Determine the (X, Y) coordinate at the center of the cell enclosing the given text.  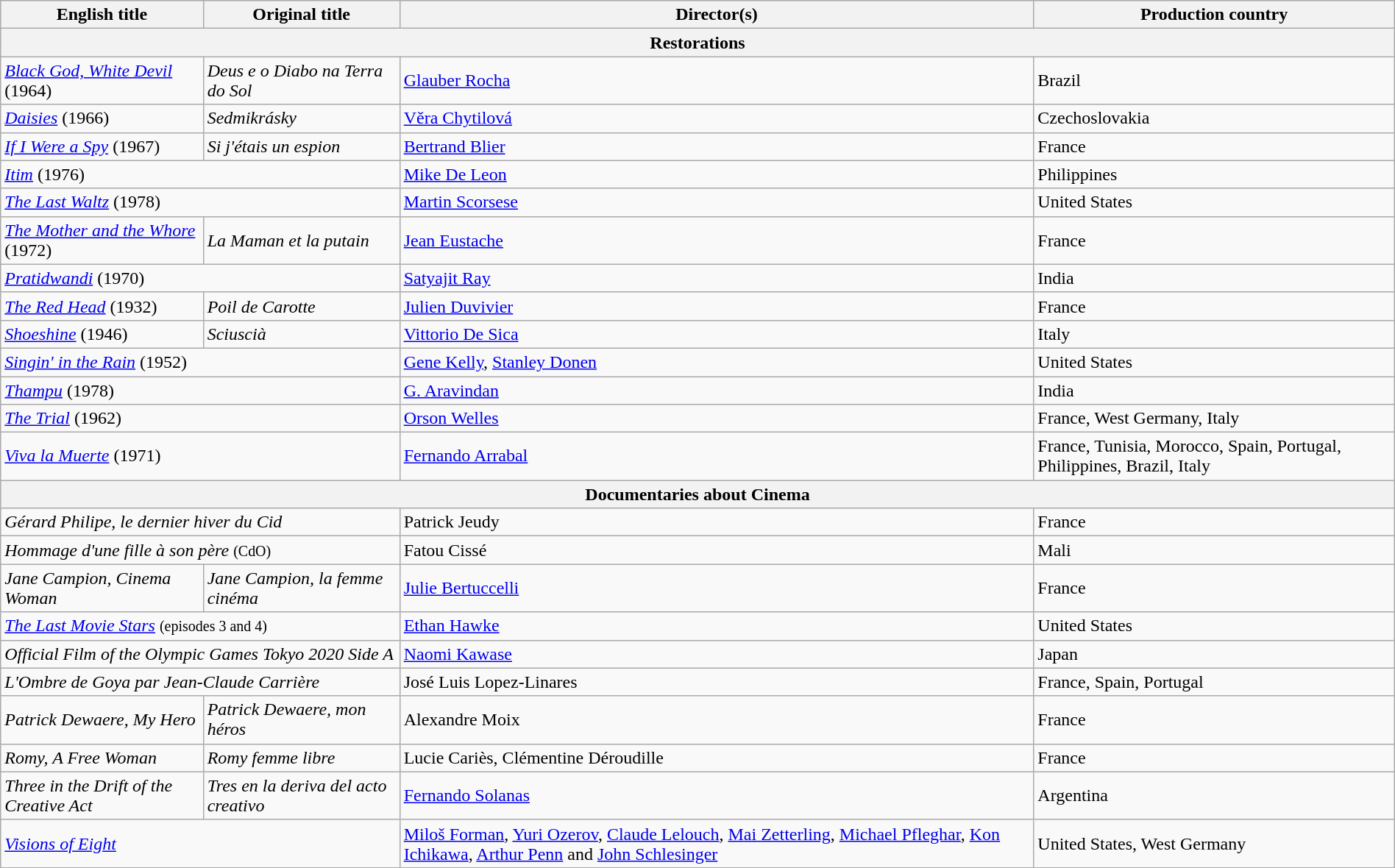
Deus e o Diabo na Terra do Sol (302, 81)
Martin Scorsese (717, 202)
The Last Movie Stars (episodes 3 and 4) (200, 626)
Documentaries about Cinema (697, 494)
G. Aravindan (717, 391)
Vittorio De Sica (717, 334)
Jane Campion, Cinema Woman (102, 588)
Poil de Carotte (302, 306)
The Red Head (1932) (102, 306)
Lucie Cariès, Clémentine Déroudille (717, 758)
Restorations (697, 43)
Argentina (1214, 796)
Daisies (1966) (102, 118)
Patrick Dewaere, My Hero (102, 719)
Gene Kelly, Stanley Donen (717, 362)
United States, West Germany (1214, 843)
José Luis Lopez-Linares (717, 682)
Itim (1976) (200, 174)
Věra Chytilová (717, 118)
Fernando Solanas (717, 796)
Glauber Rocha (717, 81)
Fatou Cissé (717, 550)
Italy (1214, 334)
L'Ombre de Goya par Jean-Claude Carrière (200, 682)
Tres en la deriva del acto creativo (302, 796)
Mike De Leon (717, 174)
Shoeshine (1946) (102, 334)
Viva la Muerte (1971) (200, 456)
Ethan Hawke (717, 626)
Sciuscià (302, 334)
Si j'étais un espion (302, 146)
Patrick Jeudy (717, 522)
La Maman et la putain (302, 240)
The Trial (1962) (200, 419)
Thampu (1978) (200, 391)
Singin' in the Rain (1952) (200, 362)
Orson Welles (717, 419)
France, Spain, Portugal (1214, 682)
The Mother and the Whore (1972) (102, 240)
Production country (1214, 15)
Miloš Forman, Yuri Ozerov, Claude Lelouch, Mai Zetterling, Michael Pfleghar, Kon Ichikawa, Arthur Penn and John Schlesinger (717, 843)
Visions of Eight (200, 843)
Naomi Kawase (717, 654)
Patrick Dewaere, mon héros (302, 719)
Official Film of the Olympic Games Tokyo 2020 Side A (200, 654)
Brazil (1214, 81)
English title (102, 15)
The Last Waltz (1978) (200, 202)
Pratidwandi (1970) (200, 278)
Bertrand Blier (717, 146)
Philippines (1214, 174)
France, Tunisia, Morocco, Spain, Portugal, Philippines, Brazil, Italy (1214, 456)
Romy, A Free Woman (102, 758)
Julien Duvivier (717, 306)
Mali (1214, 550)
Black God, White Devil (1964) (102, 81)
Director(s) (717, 15)
Julie Bertuccelli (717, 588)
Sedmikrásky (302, 118)
Three in the Drift of the Creative Act (102, 796)
France, West Germany, Italy (1214, 419)
Satyajit Ray (717, 278)
Jean Eustache (717, 240)
Gérard Philipe, le dernier hiver du Cid (200, 522)
Alexandre Moix (717, 719)
Hommage d'une fille à son père (CdO) (200, 550)
Romy femme libre (302, 758)
Fernando Arrabal (717, 456)
Jane Campion, la femme cinéma (302, 588)
Czechoslovakia (1214, 118)
Original title (302, 15)
If I Were a Spy (1967) (102, 146)
Japan (1214, 654)
